Return the (X, Y) coordinate for the center point of the cell that contains the specified text.  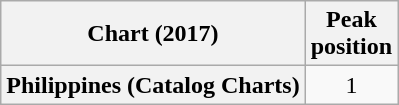
Philippines (Catalog Charts) (153, 85)
Peak position (351, 34)
Chart (2017) (153, 34)
1 (351, 85)
